Capture the cell that displays the provided text and extract its (X, Y) central coordinate. 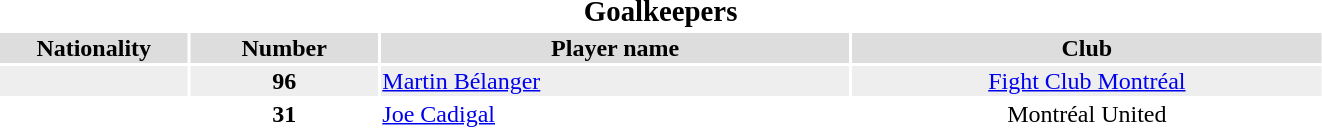
Player name (616, 48)
Fight Club Montréal (1086, 81)
Martin Bélanger (616, 81)
Nationality (94, 48)
31 (284, 114)
Club (1086, 48)
Number (284, 48)
Montréal United (1086, 114)
96 (284, 81)
Joe Cadigal (616, 114)
